Extract the [x, y] coordinate from the center of the cell holding the provided text.  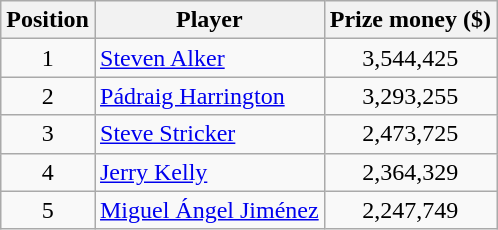
Prize money ($) [410, 20]
2,247,749 [410, 210]
2,364,329 [410, 172]
2,473,725 [410, 134]
5 [48, 210]
2 [48, 96]
Player [209, 20]
Miguel Ángel Jiménez [209, 210]
Steve Stricker [209, 134]
Pádraig Harrington [209, 96]
Jerry Kelly [209, 172]
Position [48, 20]
4 [48, 172]
3,293,255 [410, 96]
3,544,425 [410, 58]
1 [48, 58]
Steven Alker [209, 58]
3 [48, 134]
